Return [X, Y] of the center of cell containing provided text 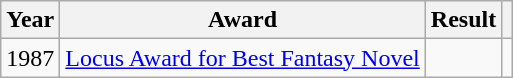
Year [30, 20]
Locus Award for Best Fantasy Novel [242, 58]
Award [242, 20]
1987 [30, 58]
Result [463, 20]
